Extract the [X, Y] coordinate from the center of the cell holding the provided text.  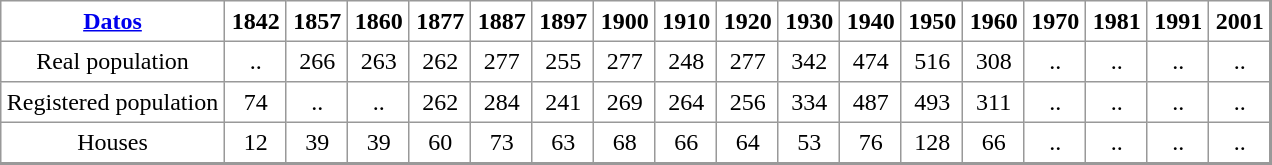
64 [748, 142]
1991 [1178, 21]
1842 [256, 21]
342 [809, 61]
263 [379, 61]
1940 [871, 21]
1910 [686, 21]
12 [256, 142]
63 [563, 142]
Datos [112, 21]
1877 [440, 21]
256 [748, 102]
248 [686, 61]
74 [256, 102]
53 [809, 142]
1860 [379, 21]
1970 [1055, 21]
60 [440, 142]
1920 [748, 21]
1930 [809, 21]
1960 [994, 21]
266 [317, 61]
76 [871, 142]
474 [871, 61]
1950 [932, 21]
487 [871, 102]
264 [686, 102]
493 [932, 102]
Registered population [112, 102]
1900 [625, 21]
284 [502, 102]
Houses [112, 142]
73 [502, 142]
128 [932, 142]
2001 [1240, 21]
516 [932, 61]
Real population [112, 61]
68 [625, 142]
334 [809, 102]
308 [994, 61]
1887 [502, 21]
269 [625, 102]
241 [563, 102]
1897 [563, 21]
1981 [1117, 21]
255 [563, 61]
311 [994, 102]
1857 [317, 21]
